Return (x, y) of the center of cell containing provided text 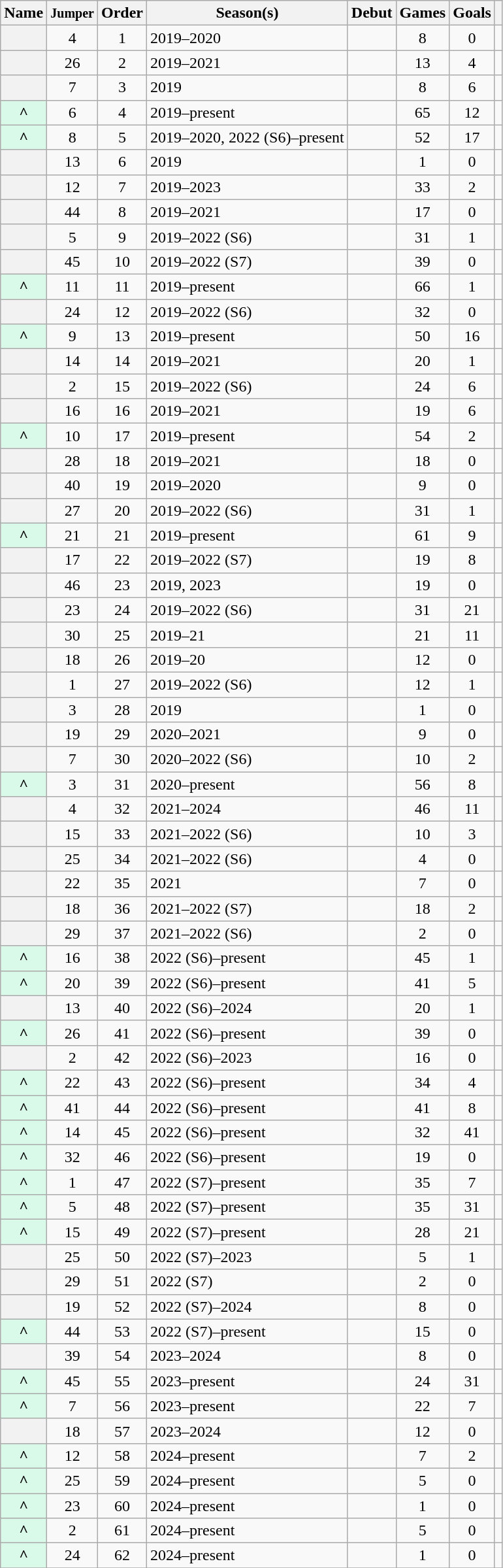
Season(s) (248, 13)
2022 (S7)–2024 (248, 1307)
49 (123, 1232)
2021 (248, 884)
66 (423, 286)
2022 (S6)–2023 (248, 1058)
2021–2022 (S7) (248, 909)
Jumper (73, 13)
62 (123, 1556)
2021–2024 (248, 809)
2019–2023 (248, 187)
55 (123, 1381)
42 (123, 1058)
Name (24, 13)
Order (123, 13)
37 (123, 933)
2019–21 (248, 635)
36 (123, 909)
58 (123, 1456)
47 (123, 1182)
2020–2021 (248, 735)
2019–2020, 2022 (S6)–present (248, 137)
43 (123, 1082)
2019, 2023 (248, 585)
2022 (S6)–2024 (248, 1008)
Goals (472, 13)
Debut (372, 13)
53 (123, 1331)
65 (423, 112)
60 (123, 1505)
2019–20 (248, 659)
2022 (S7)–2023 (248, 1257)
48 (123, 1207)
59 (123, 1480)
Games (423, 13)
2020–present (248, 784)
2022 (S7) (248, 1282)
51 (123, 1282)
2020–2022 (S6) (248, 759)
38 (123, 958)
57 (123, 1431)
